Pinpoint the cell where the given text exists, returning its (X, Y) midpoint coordinate. 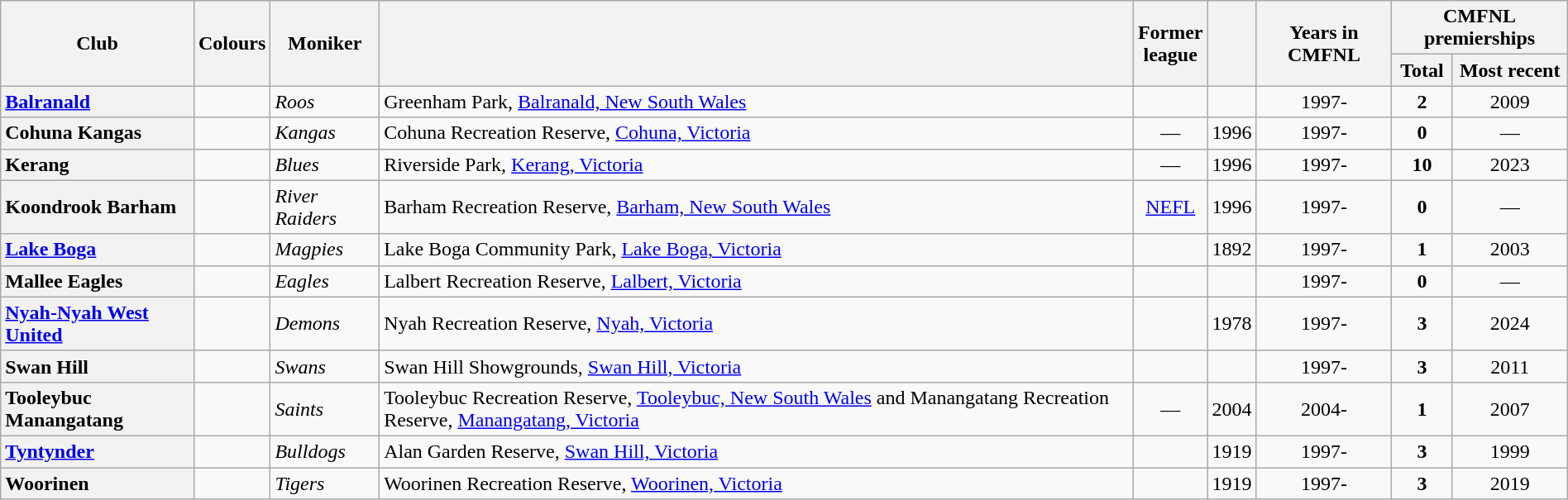
Nyah-Nyah West United (98, 324)
1999 (1510, 451)
10 (1422, 164)
Tyntynder (98, 451)
Lalbert Recreation Reserve, Lalbert, Victoria (757, 281)
Tigers (325, 483)
2007 (1510, 408)
Nyah Recreation Reserve, Nyah, Victoria (757, 324)
Blues (325, 164)
Swan Hill (98, 366)
2009 (1510, 102)
CMFNL premierships (1480, 28)
Total (1422, 70)
River Raiders (325, 207)
Riverside Park, Kerang, Victoria (757, 164)
Balranald (98, 102)
Cohuna Recreation Reserve, Cohuna, Victoria (757, 133)
2003 (1510, 250)
2004 (1232, 408)
Club (98, 43)
Greenham Park, Balranald, New South Wales (757, 102)
2011 (1510, 366)
Swan Hill Showgrounds, Swan Hill, Victoria (757, 366)
Roos (325, 102)
Kerang (98, 164)
Tooleybuc Manangatang (98, 408)
Bulldogs (325, 451)
Cohuna Kangas (98, 133)
Eagles (325, 281)
Most recent (1510, 70)
2023 (1510, 164)
Formerleague (1170, 43)
NEFL (1170, 207)
2019 (1510, 483)
Mallee Eagles (98, 281)
2 (1422, 102)
1892 (1232, 250)
Demons (325, 324)
Lake Boga Community Park, Lake Boga, Victoria (757, 250)
1978 (1232, 324)
Woorinen (98, 483)
Lake Boga (98, 250)
Magpies (325, 250)
Moniker (325, 43)
Saints (325, 408)
2004- (1324, 408)
Years in CMFNL (1324, 43)
Woorinen Recreation Reserve, Woorinen, Victoria (757, 483)
2024 (1510, 324)
Swans (325, 366)
Barham Recreation Reserve, Barham, New South Wales (757, 207)
Kangas (325, 133)
Alan Garden Reserve, Swan Hill, Victoria (757, 451)
Tooleybuc Recreation Reserve, Tooleybuc, New South Wales and Manangatang Recreation Reserve, Manangatang, Victoria (757, 408)
Colours (232, 43)
Koondrook Barham (98, 207)
